Pinpoint the cell where the given text exists, returning its [x, y] midpoint coordinate. 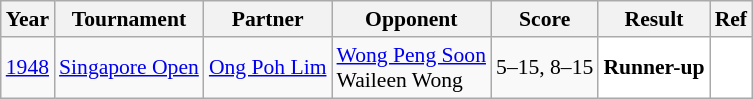
Singapore Open [129, 68]
5–15, 8–15 [544, 68]
Opponent [412, 19]
1948 [28, 68]
Runner-up [654, 68]
Partner [268, 19]
Score [544, 19]
Wong Peng Soon Waileen Wong [412, 68]
Tournament [129, 19]
Ref [731, 19]
Year [28, 19]
Result [654, 19]
Ong Poh Lim [268, 68]
